Scan for the cell matching the given text and deliver its (x, y) coordinate at center. 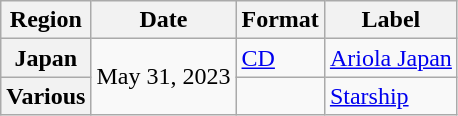
Starship (390, 96)
Japan (46, 58)
Label (390, 20)
Various (46, 96)
Format (280, 20)
Ariola Japan (390, 58)
May 31, 2023 (164, 77)
Region (46, 20)
CD (280, 58)
Date (164, 20)
